Return [x, y] of the center of cell containing provided text 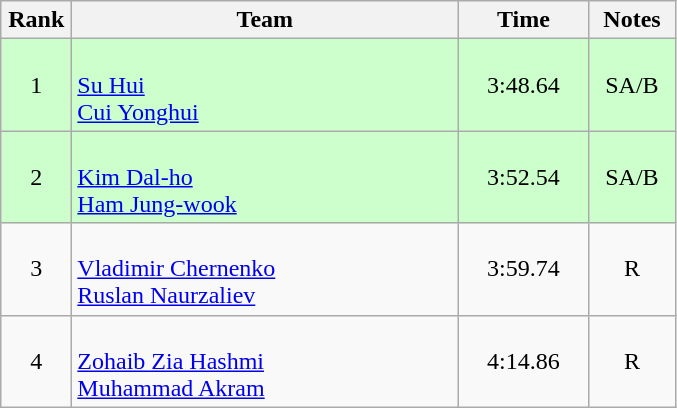
Rank [36, 20]
3:48.64 [524, 85]
1 [36, 85]
Time [524, 20]
Notes [632, 20]
3 [36, 269]
Zohaib Zia HashmiMuhammad Akram [265, 361]
2 [36, 177]
Kim Dal-hoHam Jung-wook [265, 177]
Su HuiCui Yonghui [265, 85]
Vladimir ChernenkoRuslan Naurzaliev [265, 269]
4 [36, 361]
3:59.74 [524, 269]
3:52.54 [524, 177]
Team [265, 20]
4:14.86 [524, 361]
